Pinpoint the cell where the given text exists, returning its [X, Y] midpoint coordinate. 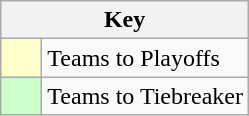
Teams to Tiebreaker [146, 96]
Teams to Playoffs [146, 58]
Key [125, 20]
